Return the [X, Y] coordinate for the center point of the cell that contains the specified text.  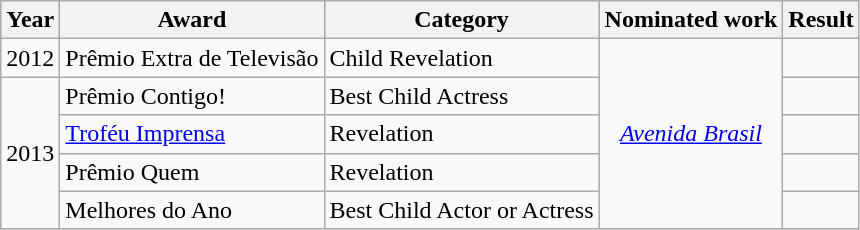
Result [821, 20]
Best Child Actor or Actress [462, 210]
Prêmio Quem [192, 172]
Nominated work [691, 20]
2013 [30, 153]
Category [462, 20]
Avenida Brasil [691, 134]
Prêmio Contigo! [192, 96]
Child Revelation [462, 58]
Best Child Actress [462, 96]
Troféu Imprensa [192, 134]
Prêmio Extra de Televisão [192, 58]
2012 [30, 58]
Award [192, 20]
Melhores do Ano [192, 210]
Year [30, 20]
